For the text-containing cell, return its midpoint in (x, y) coordinate format. 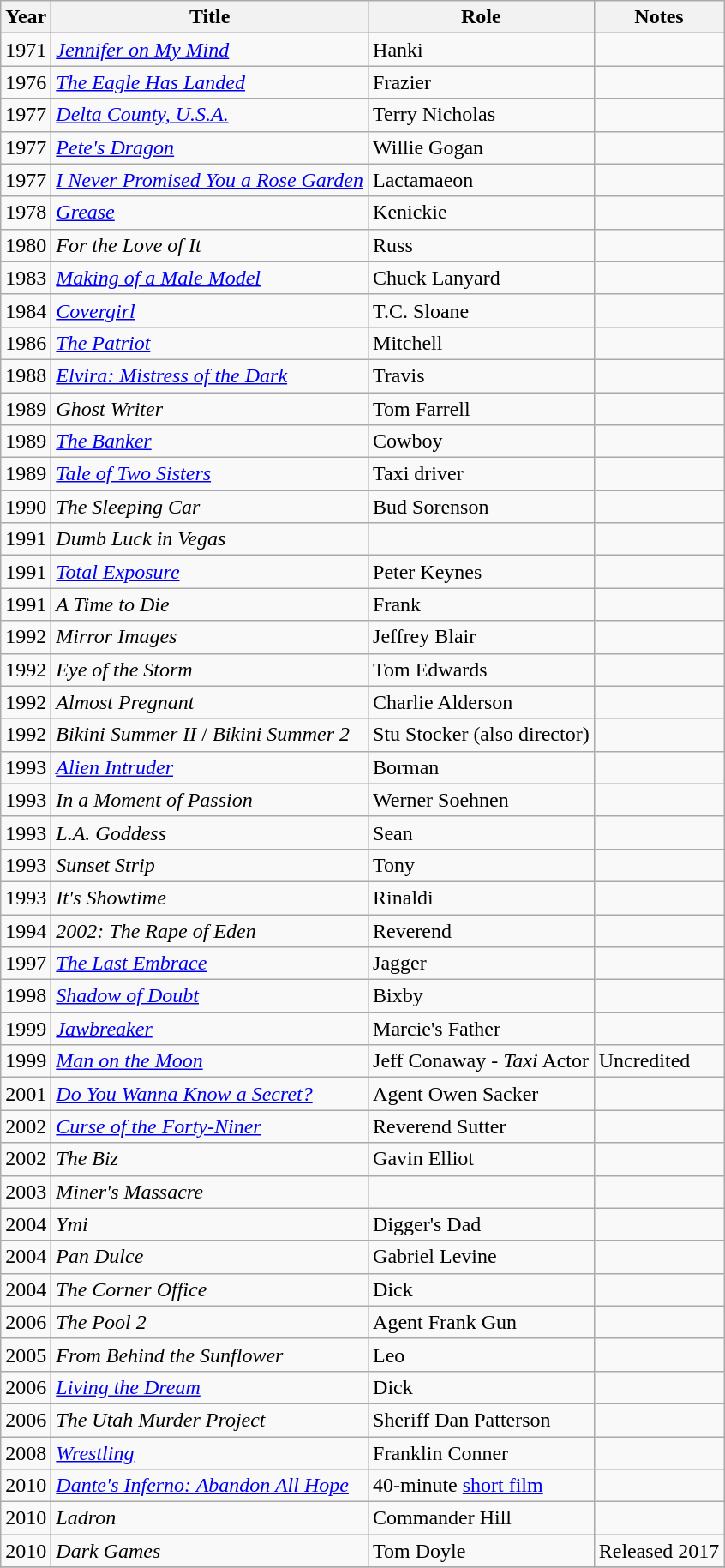
Elvira: Mistress of the Dark (210, 375)
Hanki (482, 50)
T.C. Sloane (482, 310)
Gavin Elliot (482, 1159)
Tom Farrell (482, 409)
Role (482, 17)
1978 (26, 213)
1997 (26, 964)
Bikini Summer II / Bikini Summer 2 (210, 735)
Alien Intruder (210, 767)
Dark Games (210, 1551)
Notes (659, 17)
Dumb Luck in Vegas (210, 539)
Jawbreaker (210, 1029)
Willie Gogan (482, 147)
Charlie Alderson (482, 702)
Jennifer on My Mind (210, 50)
Released 2017 (659, 1551)
Living the Dream (210, 1387)
Jeff Conaway - Taxi Actor (482, 1061)
Almost Pregnant (210, 702)
Man on the Moon (210, 1061)
Terry Nicholas (482, 115)
Sean (482, 832)
Mirror Images (210, 637)
From Behind the Sunflower (210, 1355)
Digger's Dad (482, 1224)
Peter Keynes (482, 572)
40-minute short film (482, 1486)
Title (210, 17)
Travis (482, 375)
I Never Promised You a Rose Garden (210, 180)
2003 (26, 1192)
1984 (26, 310)
For the Love of It (210, 245)
1983 (26, 278)
Mitchell (482, 343)
Miner's Massacre (210, 1192)
1980 (26, 245)
Tale of Two Sisters (210, 474)
Ghost Writer (210, 409)
Delta County, U.S.A. (210, 115)
Commander Hill (482, 1518)
Covergirl (210, 310)
Curse of the Forty-Niner (210, 1126)
Cowboy (482, 442)
Wrestling (210, 1453)
1990 (26, 507)
Jeffrey Blair (482, 637)
Tony (482, 865)
Shadow of Doubt (210, 996)
A Time to Die (210, 604)
Werner Soehnen (482, 800)
2002: The Rape of Eden (210, 930)
1986 (26, 343)
Bud Sorenson (482, 507)
Pan Dulce (210, 1257)
Sheriff Dan Patterson (482, 1420)
The Banker (210, 442)
Reverend Sutter (482, 1126)
Russ (482, 245)
Frazier (482, 82)
Leo (482, 1355)
Grease (210, 213)
Uncredited (659, 1061)
Do You Wanna Know a Secret? (210, 1094)
Ladron (210, 1518)
Rinaldi (482, 898)
Total Exposure (210, 572)
Agent Owen Sacker (482, 1094)
Gabriel Levine (482, 1257)
1994 (26, 930)
The Patriot (210, 343)
Franklin Conner (482, 1453)
Tom Edwards (482, 670)
Eye of the Storm (210, 670)
The Sleeping Car (210, 507)
The Corner Office (210, 1289)
Pete's Dragon (210, 147)
Ymi (210, 1224)
Frank (482, 604)
Lactamaeon (482, 180)
The Utah Murder Project (210, 1420)
The Eagle Has Landed (210, 82)
Tom Doyle (482, 1551)
Sunset Strip (210, 865)
Chuck Lanyard (482, 278)
Year (26, 17)
Taxi driver (482, 474)
1971 (26, 50)
1988 (26, 375)
Bixby (482, 996)
The Biz (210, 1159)
Agent Frank Gun (482, 1322)
Marcie's Father (482, 1029)
Jagger (482, 964)
Reverend (482, 930)
It's Showtime (210, 898)
Borman (482, 767)
Stu Stocker (also director) (482, 735)
Kenickie (482, 213)
2005 (26, 1355)
The Pool 2 (210, 1322)
2001 (26, 1094)
2008 (26, 1453)
Making of a Male Model (210, 278)
Dante's Inferno: Abandon All Hope (210, 1486)
The Last Embrace (210, 964)
L.A. Goddess (210, 832)
1998 (26, 996)
In a Moment of Passion (210, 800)
1976 (26, 82)
